Search for the cell housing the specified text and yield its (X, Y) center coordinate. 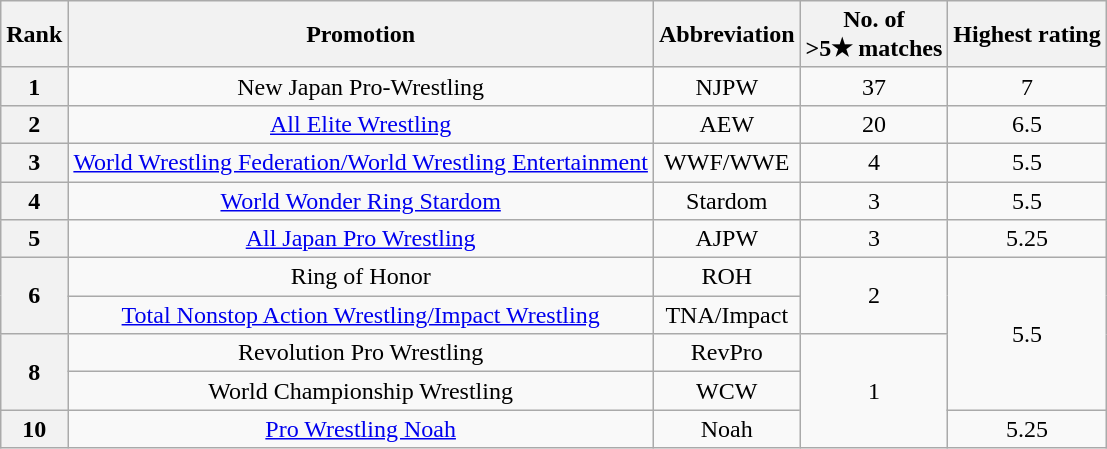
All Elite Wrestling (361, 124)
Ring of Honor (361, 277)
RevPro (726, 353)
AJPW (726, 239)
10 (34, 429)
ROH (726, 277)
WWF/WWE (726, 162)
8 (34, 372)
AEW (726, 124)
Promotion (361, 34)
New Japan Pro-Wrestling (361, 86)
World Wonder Ring Stardom (361, 201)
NJPW (726, 86)
37 (874, 86)
6 (34, 296)
Pro Wrestling Noah (361, 429)
TNA/Impact (726, 315)
6.5 (1027, 124)
World Wrestling Federation/World Wrestling Entertainment (361, 162)
All Japan Pro Wrestling (361, 239)
Total Nonstop Action Wrestling/Impact Wrestling (361, 315)
20 (874, 124)
Rank (34, 34)
Noah (726, 429)
5 (34, 239)
WCW (726, 391)
World Championship Wrestling (361, 391)
Abbreviation (726, 34)
Highest rating (1027, 34)
No. of >5★ matches (874, 34)
7 (1027, 86)
Stardom (726, 201)
Revolution Pro Wrestling (361, 353)
